Extract the [X, Y] coordinate from the center of the cell holding the provided text.  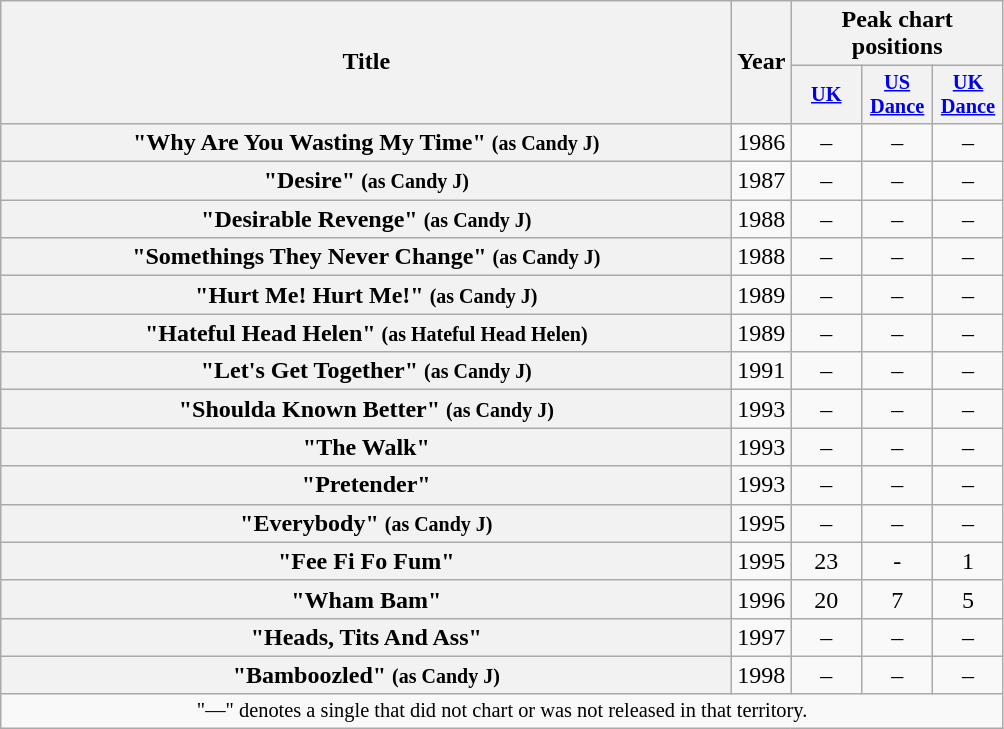
"Desire" (as Candy J) [366, 181]
US Dance [898, 95]
"The Walk" [366, 447]
"Fee Fi Fo Fum" [366, 561]
"Somethings They Never Change" (as Candy J) [366, 257]
20 [826, 599]
Year [762, 62]
1987 [762, 181]
"Let's Get Together" (as Candy J) [366, 371]
"Desirable Revenge" (as Candy J) [366, 219]
"Hurt Me! Hurt Me!" (as Candy J) [366, 295]
"Why Are You Wasting My Time" (as Candy J) [366, 142]
"Hateful Head Helen" (as Hateful Head Helen) [366, 333]
"—" denotes a single that did not chart or was not released in that territory. [502, 711]
Title [366, 62]
5 [968, 599]
"Wham Bam" [366, 599]
1998 [762, 675]
1991 [762, 371]
1996 [762, 599]
7 [898, 599]
"Everybody" (as Candy J) [366, 523]
UK Dance [968, 95]
23 [826, 561]
1986 [762, 142]
"Shoulda Known Better" (as Candy J) [366, 409]
1 [968, 561]
"Heads, Tits And Ass" [366, 637]
Peak chart positions [898, 34]
"Bamboozled" (as Candy J) [366, 675]
1997 [762, 637]
"Pretender" [366, 485]
- [898, 561]
UK [826, 95]
